Identify which cell holds the provided text, then report its (X, Y) central coordinate. 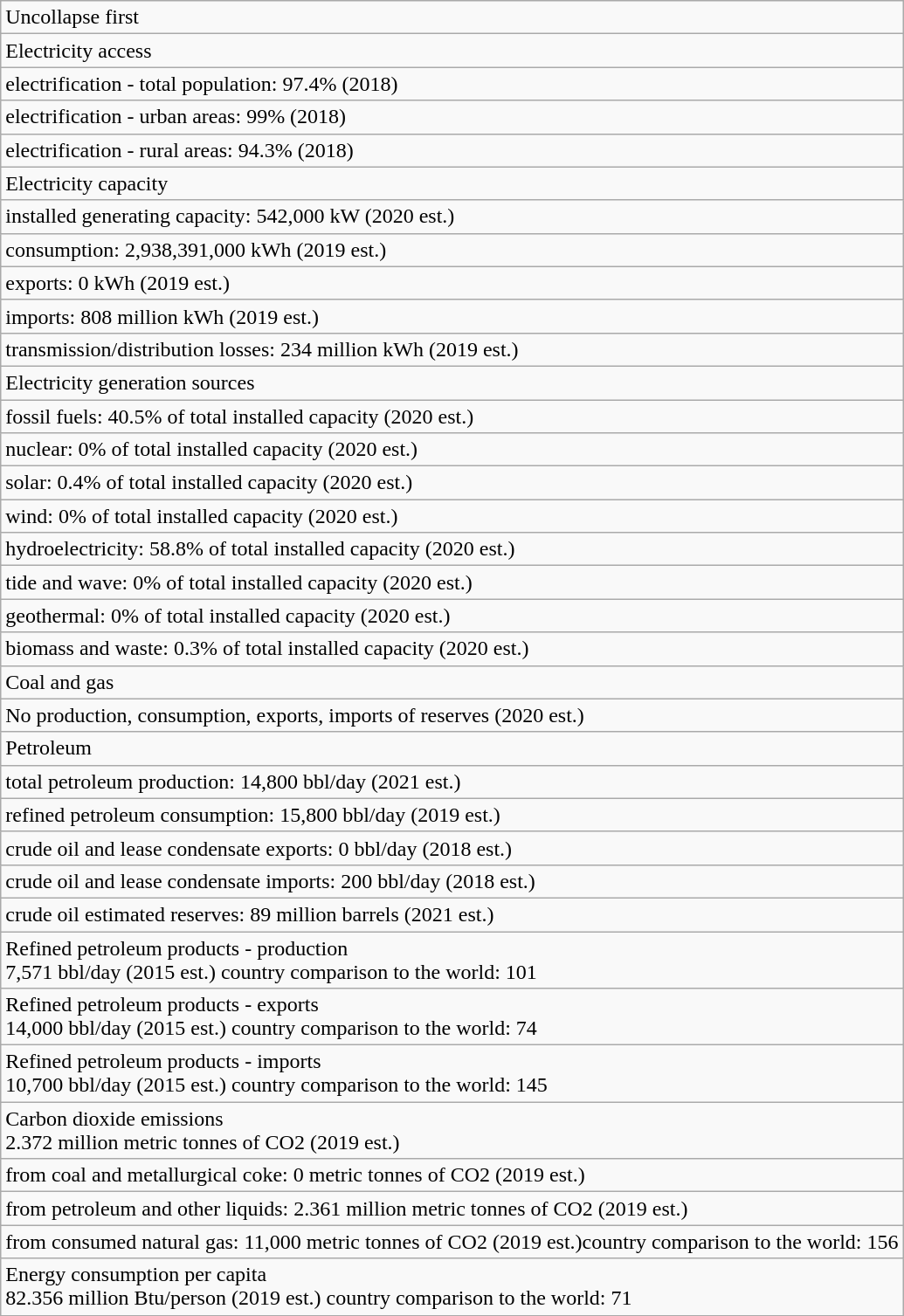
geothermal: 0% of total installed capacity (2020 est.) (452, 616)
refined petroleum consumption: 15,800 bbl/day (2019 est.) (452, 815)
electrification - rural areas: 94.3% (2018) (452, 150)
electrification - urban areas: 99% (2018) (452, 117)
from consumed natural gas: 11,000 metric tonnes of CO2 (2019 est.)country comparison to the world: 156 (452, 1242)
tide and wave: 0% of total installed capacity (2020 est.) (452, 582)
consumption: 2,938,391,000 kWh (2019 est.) (452, 250)
Energy consumption per capita82.356 million Btu/person (2019 est.) country comparison to the world: 71 (452, 1287)
Petroleum (452, 748)
electrification - total population: 97.4% (2018) (452, 84)
from coal and metallurgical coke: 0 metric tonnes of CO2 (2019 est.) (452, 1175)
hydroelectricity: 58.8% of total installed capacity (2020 est.) (452, 549)
No production, consumption, exports, imports of reserves (2020 est.) (452, 715)
crude oil and lease condensate exports: 0 bbl/day (2018 est.) (452, 848)
wind: 0% of total installed capacity (2020 est.) (452, 516)
solar: 0.4% of total installed capacity (2020 est.) (452, 483)
Electricity generation sources (452, 382)
Electricity capacity (452, 183)
crude oil estimated reserves: 89 million barrels (2021 est.) (452, 914)
total petroleum production: 14,800 bbl/day (2021 est.) (452, 782)
fossil fuels: 40.5% of total installed capacity (2020 est.) (452, 417)
from petroleum and other liquids: 2.361 million metric tonnes of CO2 (2019 est.) (452, 1209)
biomass and waste: 0.3% of total installed capacity (2020 est.) (452, 649)
crude oil and lease condensate imports: 200 bbl/day (2018 est.) (452, 881)
nuclear: 0% of total installed capacity (2020 est.) (452, 450)
Uncollapse first (452, 17)
Carbon dioxide emissions2.372 million metric tonnes of CO2 (2019 est.) (452, 1130)
imports: 808 million kWh (2019 est.) (452, 316)
installed generating capacity: 542,000 kW (2020 est.) (452, 217)
Refined petroleum products - exports14,000 bbl/day (2015 est.) country comparison to the world: 74 (452, 1016)
Refined petroleum products - imports10,700 bbl/day (2015 est.) country comparison to the world: 145 (452, 1074)
transmission/distribution losses: 234 million kWh (2019 est.) (452, 349)
Electricity access (452, 51)
Refined petroleum products - production7,571 bbl/day (2015 est.) country comparison to the world: 101 (452, 959)
Coal and gas (452, 682)
exports: 0 kWh (2019 est.) (452, 283)
